Locate the cell with the specified text and output its [X, Y] center coordinate. 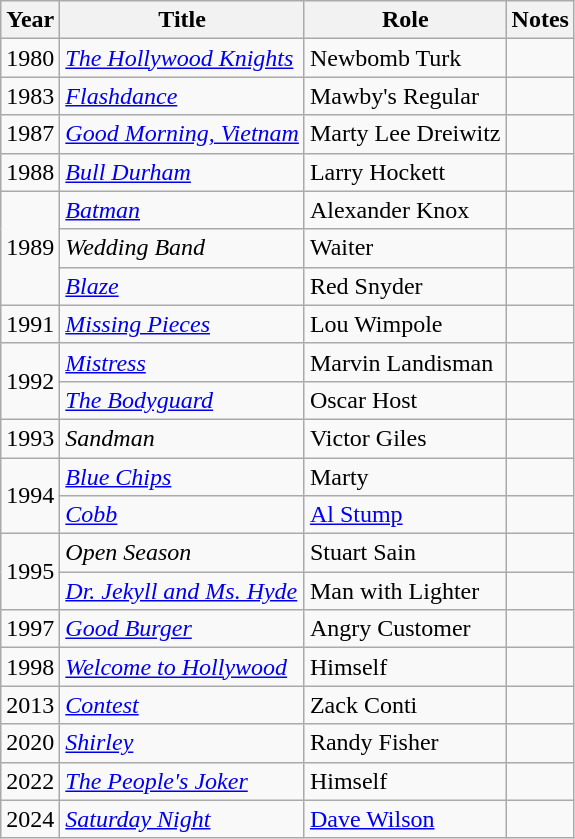
Open Season [182, 553]
Blue Chips [182, 477]
Saturday Night [182, 819]
2013 [30, 705]
Year [30, 20]
Man with Lighter [405, 591]
1993 [30, 438]
Good Burger [182, 629]
1988 [30, 172]
Flashdance [182, 96]
Cobb [182, 515]
Oscar Host [405, 400]
Zack Conti [405, 705]
Dave Wilson [405, 819]
1983 [30, 96]
Wedding Band [182, 248]
Victor Giles [405, 438]
1987 [30, 134]
1992 [30, 381]
1991 [30, 324]
Al Stump [405, 515]
Role [405, 20]
Marvin Landisman [405, 362]
2020 [30, 743]
Stuart Sain [405, 553]
Blaze [182, 286]
Contest [182, 705]
The Bodyguard [182, 400]
Welcome to Hollywood [182, 667]
Lou Wimpole [405, 324]
Newbomb Turk [405, 58]
Angry Customer [405, 629]
2024 [30, 819]
1998 [30, 667]
Batman [182, 210]
Red Snyder [405, 286]
Alexander Knox [405, 210]
1997 [30, 629]
The Hollywood Knights [182, 58]
Shirley [182, 743]
The People's Joker [182, 781]
Dr. Jekyll and Ms. Hyde [182, 591]
1995 [30, 572]
Notes [540, 20]
1989 [30, 248]
1980 [30, 58]
Missing Pieces [182, 324]
Title [182, 20]
2022 [30, 781]
Mawby's Regular [405, 96]
Mistress [182, 362]
Sandman [182, 438]
1994 [30, 496]
Randy Fisher [405, 743]
Waiter [405, 248]
Larry Hockett [405, 172]
Marty Lee Dreiwitz [405, 134]
Good Morning, Vietnam [182, 134]
Bull Durham [182, 172]
Marty [405, 477]
